For the text-containing cell, return its midpoint in (X, Y) coordinate format. 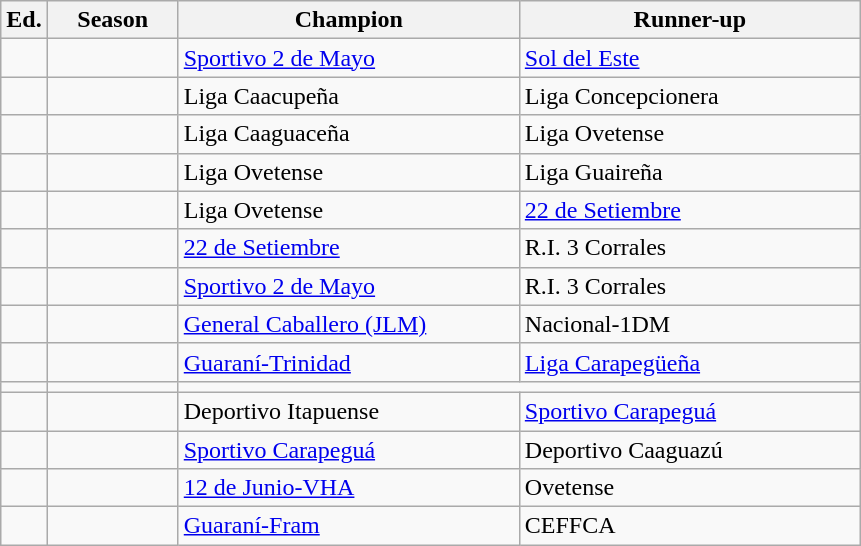
Champion (348, 20)
12 de Junio-VHA (348, 488)
Sol del Este (690, 58)
Liga Concepcionera (690, 96)
Ovetense (690, 488)
Deportivo Caaguazú (690, 449)
Liga Carapegüeña (690, 362)
General Caballero (JLM) (348, 324)
Season (112, 20)
Liga Guaireña (690, 172)
Liga Caacupeña (348, 96)
Runner-up (690, 20)
Liga Caaguaceña (348, 134)
CEFFCA (690, 526)
Deportivo Itapuense (348, 411)
Nacional-1DM (690, 324)
Ed. (24, 20)
Guaraní-Trinidad (348, 362)
Guaraní-Fram (348, 526)
